Return the (X, Y) coordinate for the center point of the cell that contains the specified text.  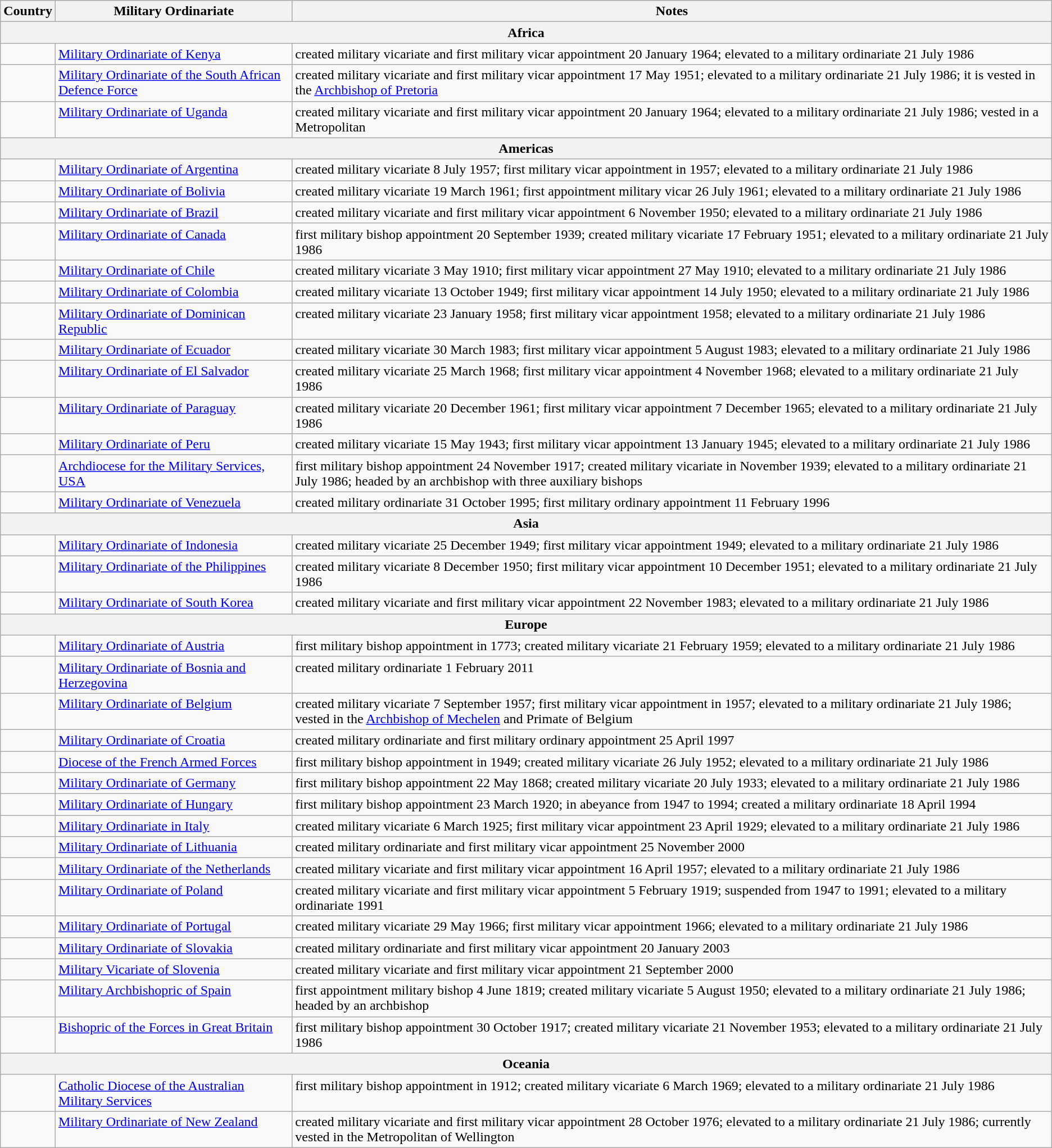
Military Ordinariate of New Zealand (173, 1129)
Military Ordinariate in Italy (173, 826)
created military vicariate 15 May 1943; first military vicar appointment 13 January 1945; elevated to a military ordinariate 21 July 1986 (672, 444)
created military vicariate 8 December 1950; first military vicar appointment 10 December 1951; elevated to a military ordinariate 21 July 1986 (672, 574)
Military Ordinariate of Croatia (173, 740)
Military Ordinariate of the Netherlands (173, 869)
created military ordinariate and first military vicar appointment 25 November 2000 (672, 847)
Military Ordinariate of Paraguay (173, 416)
created military vicariate 20 December 1961; first military vicar appointment 7 December 1965; elevated to a military ordinariate 21 July 1986 (672, 416)
created military vicariate 30 March 1983; first military vicar appointment 5 August 1983; elevated to a military ordinariate 21 July 1986 (672, 350)
Military Archbishopric of Spain (173, 998)
first military bishop appointment 30 October 1917; created military vicariate 21 November 1953; elevated to a military ordinariate 21 July 1986 (672, 1035)
created military ordinariate 1 February 2011 (672, 674)
Military Ordinariate (173, 11)
Military Ordinariate of Indonesia (173, 545)
Bishopric of the Forces in Great Britain (173, 1035)
Military Ordinariate of South Korea (173, 603)
created military vicariate and first military vicar appointment 22 November 1983; elevated to a military ordinariate 21 July 1986 (672, 603)
Military Ordinariate of Colombia (173, 292)
created military vicariate 13 October 1949; first military vicar appointment 14 July 1950; elevated to a military ordinariate 21 July 1986 (672, 292)
Africa (526, 33)
Military Ordinariate of Kenya (173, 54)
Oceania (526, 1064)
created military vicariate and first military vicar appointment 16 April 1957; elevated to a military ordinariate 21 July 1986 (672, 869)
Diocese of the French Armed Forces (173, 761)
Military Vicariate of Slovenia (173, 969)
Military Ordinariate of Peru (173, 444)
Military Ordinariate of Bolivia (173, 191)
Military Ordinariate of Austria (173, 646)
created military vicariate 6 March 1925; first military vicar appointment 23 April 1929; elevated to a military ordinariate 21 July 1986 (672, 826)
first military bishop appointment in 1773; created military vicariate 21 February 1959; elevated to a military ordinariate 21 July 1986 (672, 646)
created military vicariate 19 March 1961; first appointment military vicar 26 July 1961; elevated to a military ordinariate 21 July 1986 (672, 191)
Archdiocese for the Military Services, USA (173, 473)
Military Ordinariate of Dominican Republic (173, 320)
Military Ordinariate of Poland (173, 898)
Military Ordinariate of Venezuela (173, 502)
Americas (526, 148)
created military ordinariate 31 October 1995; first military ordinary appointment 11 February 1996 (672, 502)
Military Ordinariate of Hungary (173, 805)
Military Ordinariate of Brazil (173, 212)
Military Ordinariate of Ecuador (173, 350)
Military Ordinariate of Canada (173, 242)
created military vicariate 8 July 1957; first military vicar appointment in 1957; elevated to a military ordinariate 21 July 1986 (672, 170)
created military vicariate and first military vicar appointment 6 November 1950; elevated to a military ordinariate 21 July 1986 (672, 212)
created military vicariate 23 January 1958; first military vicar appointment 1958; elevated to a military ordinariate 21 July 1986 (672, 320)
first military bishop appointment 22 May 1868; created military vicariate 20 July 1933; elevated to a military ordinariate 21 July 1986 (672, 783)
Military Ordinariate of Germany (173, 783)
Military Ordinariate of Argentina (173, 170)
Military Ordinariate of Belgium (173, 711)
Europe (526, 624)
created military vicariate 25 December 1949; first military vicar appointment 1949; elevated to a military ordinariate 21 July 1986 (672, 545)
first military bishop appointment in 1949; created military vicariate 26 July 1952; elevated to a military ordinariate 21 July 1986 (672, 761)
first military bishop appointment in 1912; created military vicariate 6 March 1969; elevated to a military ordinariate 21 July 1986 (672, 1092)
first military bishop appointment 23 March 1920; in abeyance from 1947 to 1994; created a military ordinariate 18 April 1994 (672, 805)
created military vicariate and first military vicar appointment 5 February 1919; suspended from 1947 to 1991; elevated to a military ordinariate 1991 (672, 898)
Military Ordinariate of Uganda (173, 119)
created military ordinariate and first military vicar appointment 20 January 2003 (672, 948)
first military bishop appointment 20 September 1939; created military vicariate 17 February 1951; elevated to a military ordinariate 21 July 1986 (672, 242)
Country (28, 11)
created military vicariate 29 May 1966; first military vicar appointment 1966; elevated to a military ordinariate 21 July 1986 (672, 927)
Military Ordinariate of Lithuania (173, 847)
Military Ordinariate of the South African Defence Force (173, 83)
created military vicariate 25 March 1968; first military vicar appointment 4 November 1968; elevated to a military ordinariate 21 July 1986 (672, 379)
Notes (672, 11)
Asia (526, 524)
Military Ordinariate of El Salvador (173, 379)
Military Ordinariate of Chile (173, 270)
created military vicariate and first military vicar appointment 21 September 2000 (672, 969)
created military ordinariate and first military ordinary appointment 25 April 1997 (672, 740)
Military Ordinariate of Bosnia and Herzegovina (173, 674)
Military Ordinariate of Slovakia (173, 948)
Military Ordinariate of Portugal (173, 927)
created military vicariate and first military vicar appointment 20 January 1964; elevated to a military ordinariate 21 July 1986 (672, 54)
Military Ordinariate of the Philippines (173, 574)
Catholic Diocese of the Australian Military Services (173, 1092)
created military vicariate 3 May 1910; first military vicar appointment 27 May 1910; elevated to a military ordinariate 21 July 1986 (672, 270)
